Capture the cell that displays the provided text and extract its (X, Y) central coordinate. 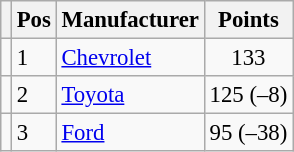
2 (34, 95)
Manufacturer (130, 20)
3 (34, 133)
95 (–38) (248, 133)
Toyota (130, 95)
Chevrolet (130, 58)
133 (248, 58)
Ford (130, 133)
1 (34, 58)
Pos (34, 20)
Points (248, 20)
125 (–8) (248, 95)
